Determine the (X, Y) coordinate at the center of the cell enclosing the given text.  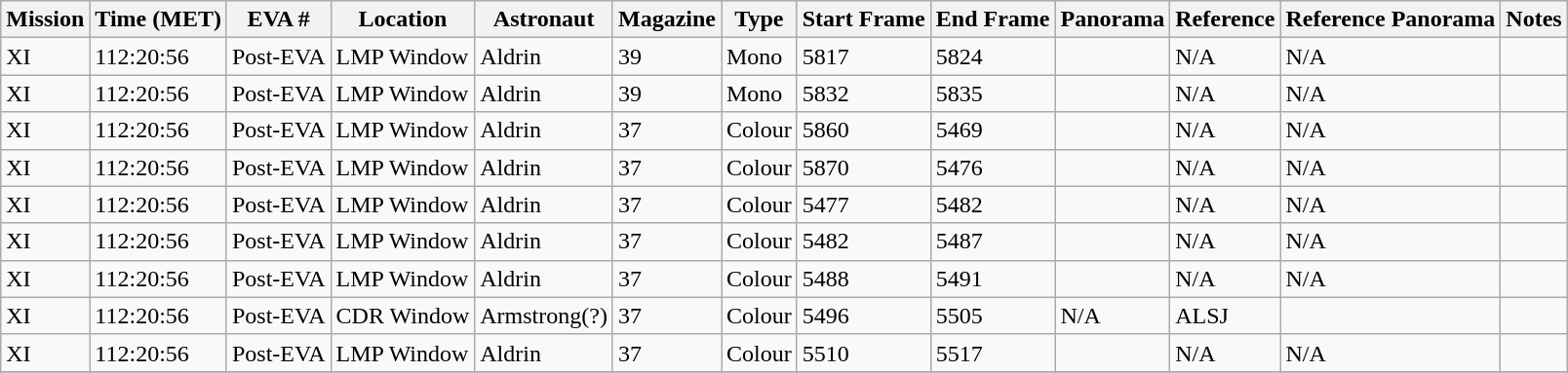
Magazine (667, 19)
5835 (993, 93)
Notes (1534, 19)
ALSJ (1225, 316)
Time (MET) (158, 19)
End Frame (993, 19)
5860 (864, 131)
5517 (993, 353)
EVA # (279, 19)
Reference Panorama (1391, 19)
5832 (864, 93)
5510 (864, 353)
5817 (864, 56)
5469 (993, 131)
5505 (993, 316)
Armstrong(?) (544, 316)
5491 (993, 279)
5496 (864, 316)
CDR Window (403, 316)
Type (760, 19)
Mission (45, 19)
5870 (864, 168)
Panorama (1113, 19)
5488 (864, 279)
Astronaut (544, 19)
5824 (993, 56)
5477 (864, 205)
5487 (993, 242)
Reference (1225, 19)
Location (403, 19)
Start Frame (864, 19)
5476 (993, 168)
